Output the [X, Y] coordinate of the center of the cell containing the given text.  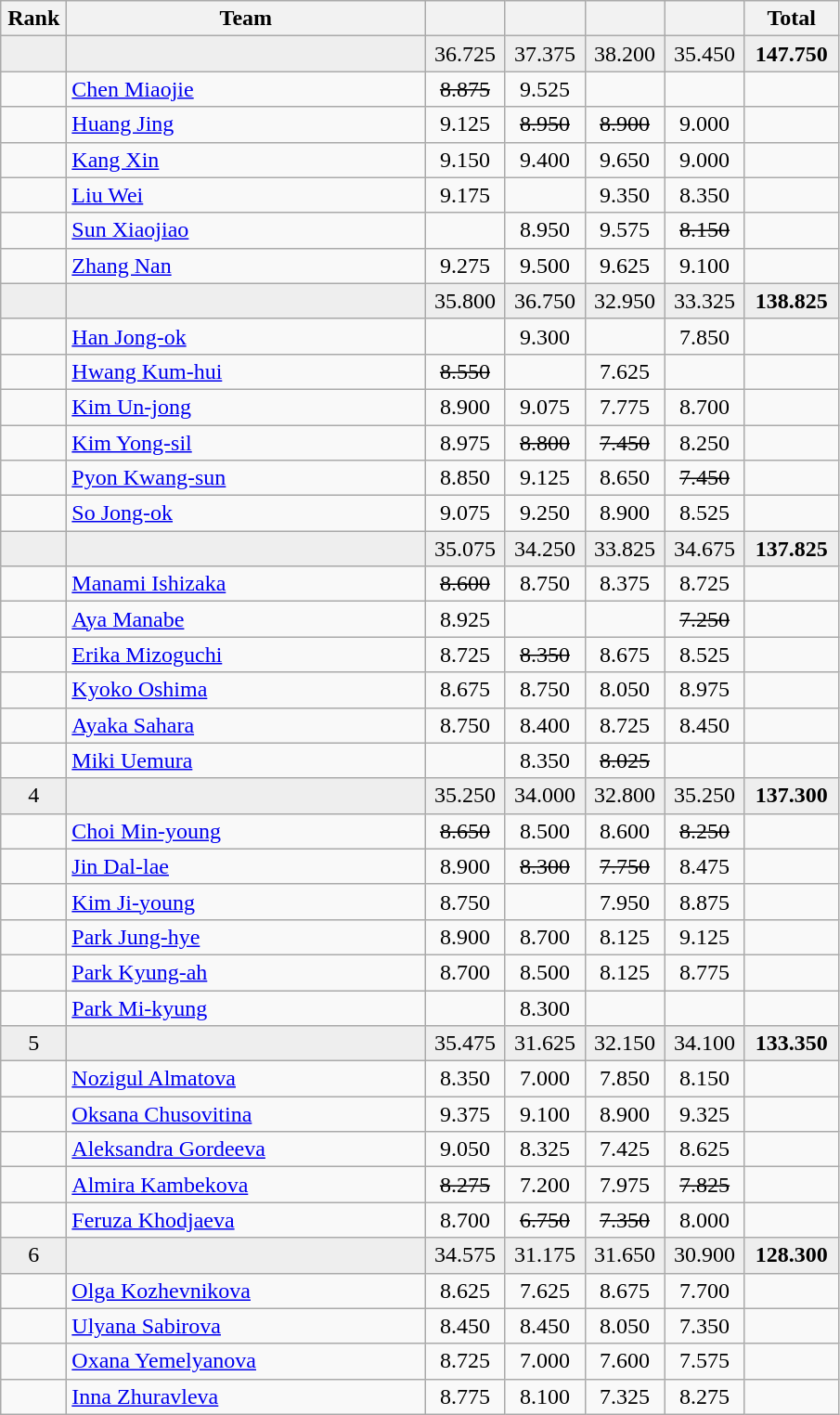
Inna Zhuravleva [246, 1396]
7.200 [545, 1185]
4 [33, 796]
7.325 [625, 1396]
9.525 [545, 89]
Chen Miaojie [246, 89]
37.375 [545, 54]
9.650 [625, 160]
9.375 [465, 1114]
8.800 [545, 443]
Jin Dal-lae [246, 866]
Liu Wei [246, 195]
133.350 [791, 1044]
Huang Jing [246, 124]
Han Jong-ok [246, 336]
9.250 [545, 513]
Aya Manabe [246, 619]
147.750 [791, 54]
8.550 [465, 371]
34.250 [545, 549]
Choi Min-young [246, 831]
38.200 [625, 54]
36.750 [545, 301]
7.950 [625, 902]
Pyon Kwang-sun [246, 478]
Almira Kambekova [246, 1185]
6 [33, 1255]
Kyoko Oshima [246, 690]
Ulyana Sabirova [246, 1326]
128.300 [791, 1255]
Aleksandra Gordeeva [246, 1149]
Sun Xiaojiao [246, 230]
7.250 [704, 619]
8.925 [465, 619]
Olga Kozhevnikova [246, 1291]
8.325 [545, 1149]
31.625 [545, 1044]
9.300 [545, 336]
7.425 [625, 1149]
7.975 [625, 1185]
137.300 [791, 796]
9.500 [545, 266]
Zhang Nan [246, 266]
7.750 [625, 866]
8.100 [545, 1396]
9.175 [465, 195]
30.900 [704, 1255]
8.475 [704, 866]
Team [246, 19]
9.575 [625, 230]
Oksana Chusovitina [246, 1114]
35.475 [465, 1044]
Kim Ji-young [246, 902]
Park Jung-hye [246, 937]
Kim Yong-sil [246, 443]
Oxana Yemelyanova [246, 1361]
9.625 [625, 266]
9.150 [465, 160]
32.800 [625, 796]
32.950 [625, 301]
Erika Mizoguchi [246, 655]
8.375 [625, 584]
35.075 [465, 549]
7.825 [704, 1185]
31.650 [625, 1255]
33.825 [625, 549]
31.175 [545, 1255]
9.350 [625, 195]
8.025 [625, 760]
Ayaka Sahara [246, 725]
32.150 [625, 1044]
33.325 [704, 301]
Rank [33, 19]
6.750 [545, 1220]
8.850 [465, 478]
138.825 [791, 301]
So Jong-ok [246, 513]
9.275 [465, 266]
137.825 [791, 549]
Total [791, 19]
35.450 [704, 54]
35.800 [465, 301]
9.325 [704, 1114]
7.600 [625, 1361]
Park Mi-kyung [246, 1007]
7.575 [704, 1361]
34.675 [704, 549]
Feruza Khodjaeva [246, 1220]
34.000 [545, 796]
Manami Ishizaka [246, 584]
9.050 [465, 1149]
Nozigul Almatova [246, 1079]
5 [33, 1044]
Hwang Kum-hui [246, 371]
34.575 [465, 1255]
9.400 [545, 160]
Miki Uemura [246, 760]
Park Kyung-ah [246, 972]
8.400 [545, 725]
36.725 [465, 54]
7.775 [625, 407]
Kim Un-jong [246, 407]
34.100 [704, 1044]
7.700 [704, 1291]
Kang Xin [246, 160]
8.000 [704, 1220]
